Find where the given text appears and provide that cell's center as (x, y) coordinate. 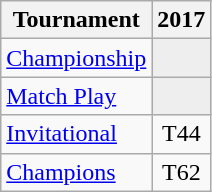
2017 (182, 20)
Championship (76, 58)
T62 (182, 172)
Champions (76, 172)
Tournament (76, 20)
Invitational (76, 134)
T44 (182, 134)
Match Play (76, 96)
